Output the (X, Y) coordinate of the center of the cell containing the given text.  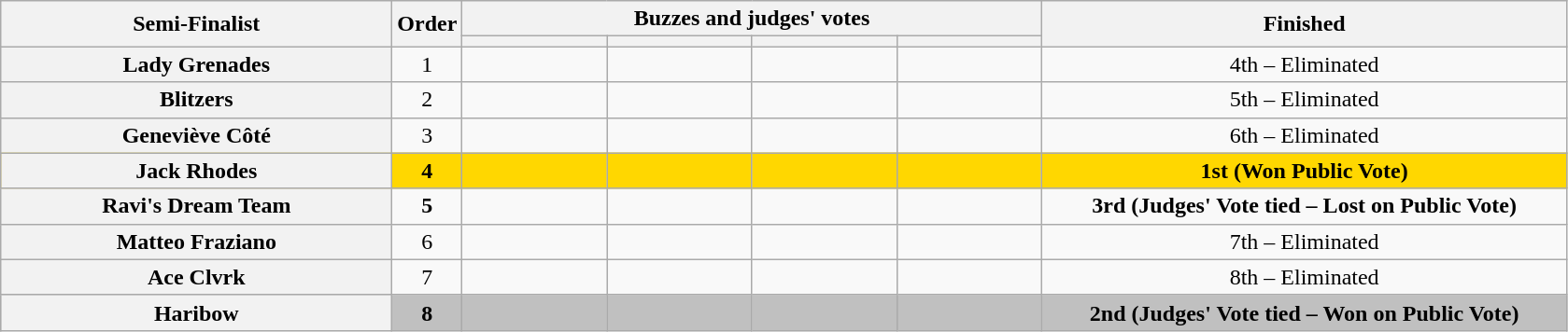
2nd (Judges' Vote tied – Won on Public Vote) (1304, 312)
Ace Clvrk (196, 277)
8 (428, 312)
Blitzers (196, 100)
5th – Eliminated (1304, 100)
Geneviève Côté (196, 135)
Finished (1304, 24)
Semi-Finalist (196, 24)
Jack Rhodes (196, 171)
4th – Eliminated (1304, 64)
Buzzes and judges' votes (752, 19)
7 (428, 277)
6 (428, 242)
1st (Won Public Vote) (1304, 171)
4 (428, 171)
1 (428, 64)
5 (428, 206)
6th – Eliminated (1304, 135)
Order (428, 24)
8th – Eliminated (1304, 277)
2 (428, 100)
Lady Grenades (196, 64)
3 (428, 135)
7th – Eliminated (1304, 242)
3rd (Judges' Vote tied – Lost on Public Vote) (1304, 206)
Matteo Fraziano (196, 242)
Ravi's Dream Team (196, 206)
Haribow (196, 312)
